Locate the cell with the specified text and output its [X, Y] center coordinate. 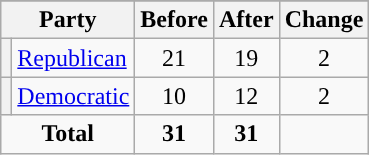
12 [246, 96]
Total [68, 134]
21 [174, 58]
19 [246, 58]
Change [324, 20]
Party [68, 20]
Democratic [74, 96]
Republican [74, 58]
After [246, 20]
10 [174, 96]
Before [174, 20]
